Return the (x, y) coordinate for the center point of the cell that contains the specified text.  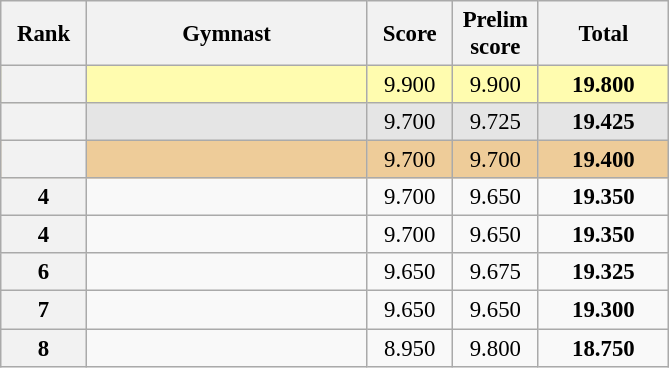
8 (44, 348)
8.950 (410, 348)
19.300 (604, 310)
9.725 (496, 122)
Prelim score (496, 34)
6 (44, 273)
19.800 (604, 85)
Rank (44, 34)
19.325 (604, 273)
9.800 (496, 348)
Gymnast (226, 34)
19.425 (604, 122)
19.400 (604, 160)
Total (604, 34)
7 (44, 310)
Score (410, 34)
9.675 (496, 273)
18.750 (604, 348)
